Extract the (X, Y) coordinate from the center of the cell holding the provided text.  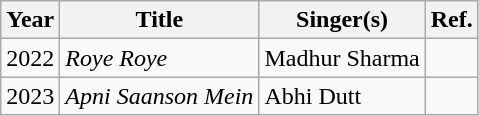
2022 (30, 58)
Year (30, 20)
Abhi Dutt (342, 96)
Title (160, 20)
Ref. (452, 20)
2023 (30, 96)
Madhur Sharma (342, 58)
Roye Roye (160, 58)
Apni Saanson Mein (160, 96)
Singer(s) (342, 20)
